Output the (X, Y) coordinate of the center of the cell containing the given text.  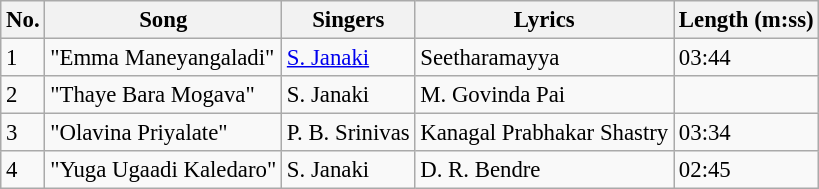
4 (23, 170)
Singers (348, 20)
Seetharamayya (544, 58)
No. (23, 20)
"Emma Maneyangaladi" (164, 58)
"Thaye Bara Mogava" (164, 95)
Song (164, 20)
1 (23, 58)
D. R. Bendre (544, 170)
3 (23, 133)
M. Govinda Pai (544, 95)
Kanagal Prabhakar Shastry (544, 133)
"Yuga Ugaadi Kaledaro" (164, 170)
Lyrics (544, 20)
03:44 (746, 58)
02:45 (746, 170)
Length (m:ss) (746, 20)
2 (23, 95)
03:34 (746, 133)
"Olavina Priyalate" (164, 133)
P. B. Srinivas (348, 133)
